From the cell containing the given text, extract its center point as (X, Y) coordinate. 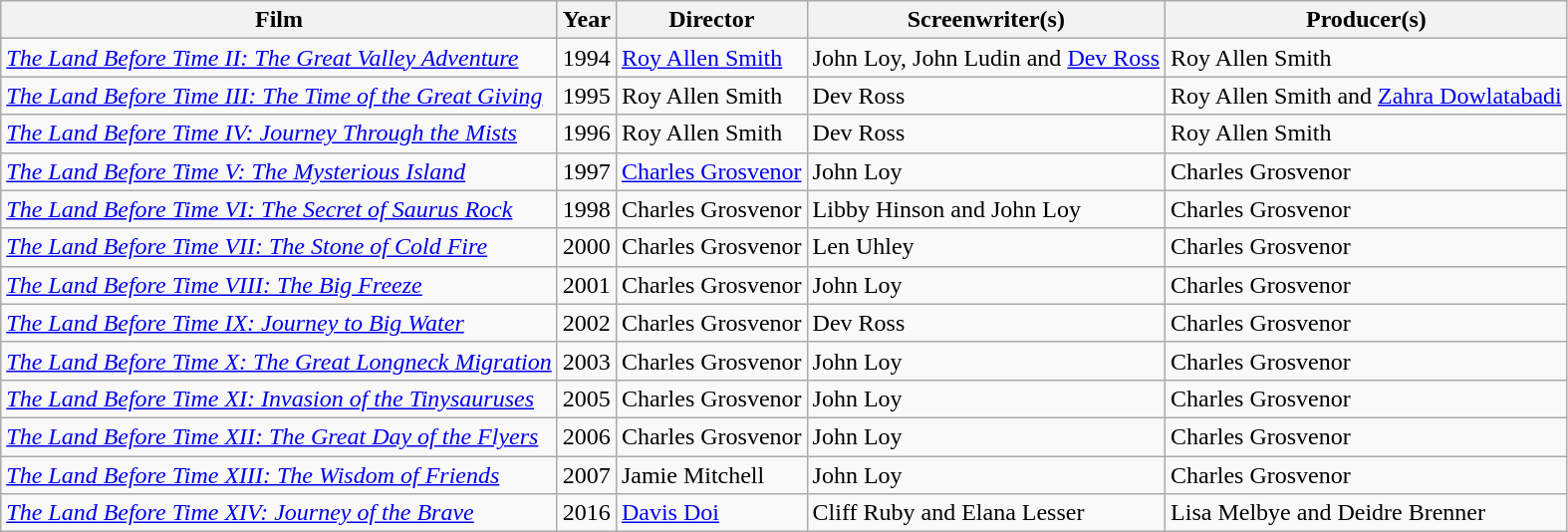
John Loy, John Ludin and Dev Ross (986, 58)
1996 (586, 133)
2001 (586, 285)
The Land Before Time III: The Time of the Great Giving (279, 96)
Roy Allen Smith and Zahra Dowlatabadi (1367, 96)
Len Uhley (986, 247)
1995 (586, 96)
Davis Doi (711, 513)
The Land Before Time IV: Journey Through the Mists (279, 133)
The Land Before Time V: The Mysterious Island (279, 171)
The Land Before Time XIV: Journey of the Brave (279, 513)
The Land Before Time II: The Great Valley Adventure (279, 58)
1998 (586, 209)
The Land Before Time XII: The Great Day of the Flyers (279, 436)
The Land Before Time XI: Invasion of the Tinysauruses (279, 399)
The Land Before Time VIII: The Big Freeze (279, 285)
2006 (586, 436)
2002 (586, 323)
The Land Before Time VII: The Stone of Cold Fire (279, 247)
1994 (586, 58)
Jamie Mitchell (711, 475)
Director (711, 20)
Producer(s) (1367, 20)
Year (586, 20)
2000 (586, 247)
Screenwriter(s) (986, 20)
The Land Before Time VI: The Secret of Saurus Rock (279, 209)
2005 (586, 399)
1997 (586, 171)
The Land Before Time X: The Great Longneck Migration (279, 361)
Film (279, 20)
Libby Hinson and John Loy (986, 209)
2007 (586, 475)
The Land Before Time IX: Journey to Big Water (279, 323)
The Land Before Time XIII: The Wisdom of Friends (279, 475)
2016 (586, 513)
2003 (586, 361)
Lisa Melbye and Deidre Brenner (1367, 513)
Cliff Ruby and Elana Lesser (986, 513)
